Scan for the cell matching the given text and deliver its [X, Y] coordinate at center. 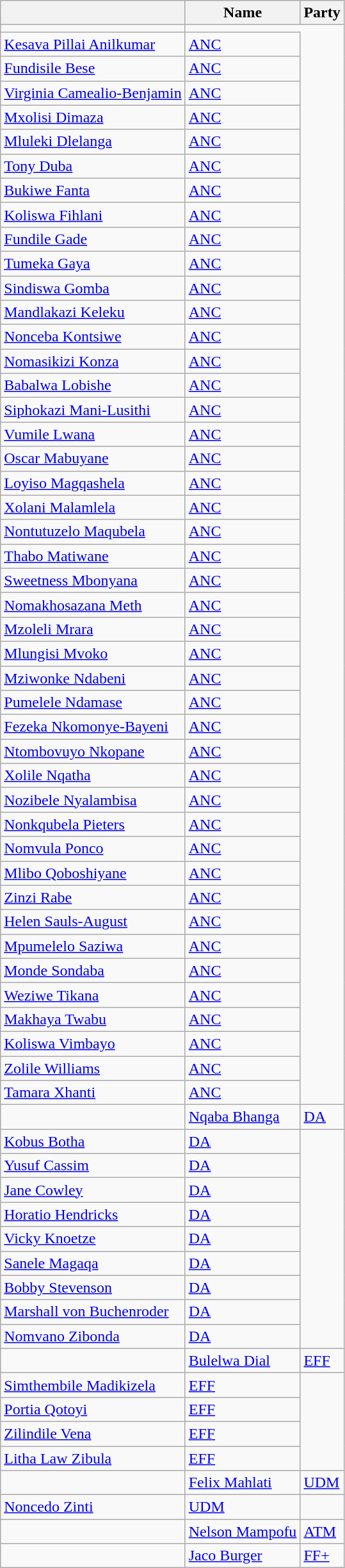
Kesava Pillai Anilkumar [93, 44]
Mzoleli Mrara [93, 629]
Babalwa Lobishe [93, 386]
Makhaya Twabu [93, 1019]
Sanele Magaqa [93, 1263]
Tamara Xhanti [93, 1093]
Zolile Williams [93, 1068]
Xolani Malamlela [93, 507]
Yusuf Cassim [93, 1166]
Nomakhosazana Meth [93, 605]
Siphokazi Mani-Lusithi [93, 410]
Noncedo Zinti [93, 1507]
Bobby Stevenson [93, 1287]
Jane Cowley [93, 1190]
Felix Mahlati [243, 1483]
Koliswa Fihlani [93, 215]
Nomvano Zibonda [93, 1336]
Fundisile Bese [93, 69]
Nontutuzelo Maqubela [93, 532]
Mpumelelo Saziwa [93, 946]
Litha Law Zibula [93, 1458]
Mlungisi Mvoko [93, 653]
Helen Sauls-August [93, 922]
Portia Qotoyi [93, 1409]
Horatio Hendricks [93, 1214]
Ntombovuyo Nkopane [93, 751]
Nozibele Nyalambisa [93, 800]
Jaco Burger [243, 1556]
Mziwonke Ndabeni [93, 678]
Mlibo Qoboshiyane [93, 873]
ATM [322, 1531]
Sweetness Mbonyana [93, 580]
Thabo Matiwane [93, 556]
Virginia Camealio-Benjamin [93, 93]
Name [243, 13]
Mluleki Dlelanga [93, 142]
Koliswa Vimbayo [93, 1043]
Zilindile Vena [93, 1433]
Bulelwa Dial [243, 1360]
Tumeka Gaya [93, 263]
Tony Duba [93, 166]
Sindiswa Gomba [93, 288]
Weziwe Tikana [93, 995]
Mandlakazi Keleku [93, 313]
Oscar Mabuyane [93, 459]
Nomasikizi Konza [93, 361]
Xolile Nqatha [93, 776]
Nonkqubela Pieters [93, 824]
Simthembile Madikizela [93, 1385]
Kobus Botha [93, 1141]
Party [322, 13]
Fezeka Nkomonye-Bayeni [93, 727]
Loyiso Magqashela [93, 483]
Pumelele Ndamase [93, 703]
Bukiwe Fanta [93, 190]
Vumile Lwana [93, 434]
Fundile Gade [93, 239]
Vicky Knoetze [93, 1239]
Nqaba Bhanga [243, 1117]
Nelson Mampofu [243, 1531]
Marshall von Buchenroder [93, 1312]
Nonceba Kontsiwe [93, 337]
FF+ [322, 1556]
Zinzi Rabe [93, 897]
Mxolisi Dimaza [93, 117]
Nomvula Ponco [93, 849]
Monde Sondaba [93, 970]
